Extract the (X, Y) coordinate from the center of the cell holding the provided text.  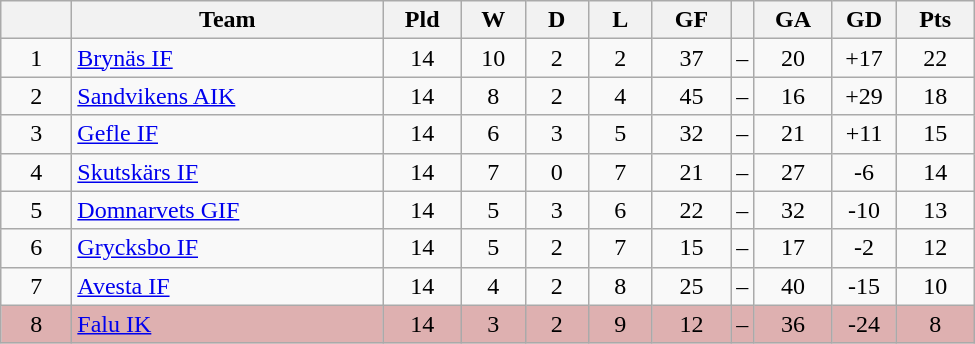
45 (692, 96)
L (621, 20)
27 (794, 172)
Falu IK (228, 324)
-6 (864, 172)
-15 (864, 286)
40 (794, 286)
37 (692, 58)
16 (794, 96)
18 (936, 96)
Brynäs IF (228, 58)
25 (692, 286)
W (493, 20)
GF (692, 20)
1 (36, 58)
Domnarvets GIF (228, 210)
0 (557, 172)
GA (794, 20)
Grycksbo IF (228, 248)
9 (621, 324)
Gefle IF (228, 134)
Sandvikens AIK (228, 96)
-10 (864, 210)
D (557, 20)
-2 (864, 248)
Team (228, 20)
Pld (422, 20)
20 (794, 58)
36 (794, 324)
-24 (864, 324)
+17 (864, 58)
Skutskärs IF (228, 172)
GD (864, 20)
+11 (864, 134)
17 (794, 248)
13 (936, 210)
+29 (864, 96)
Avesta IF (228, 286)
Pts (936, 20)
